From the cell containing the given text, extract its center point as [X, Y] coordinate. 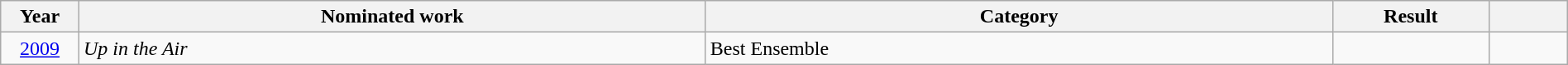
Year [40, 17]
Result [1411, 17]
Nominated work [392, 17]
Category [1019, 17]
Up in the Air [392, 48]
Best Ensemble [1019, 48]
2009 [40, 48]
